From the cell containing the given text, extract its center point as [x, y] coordinate. 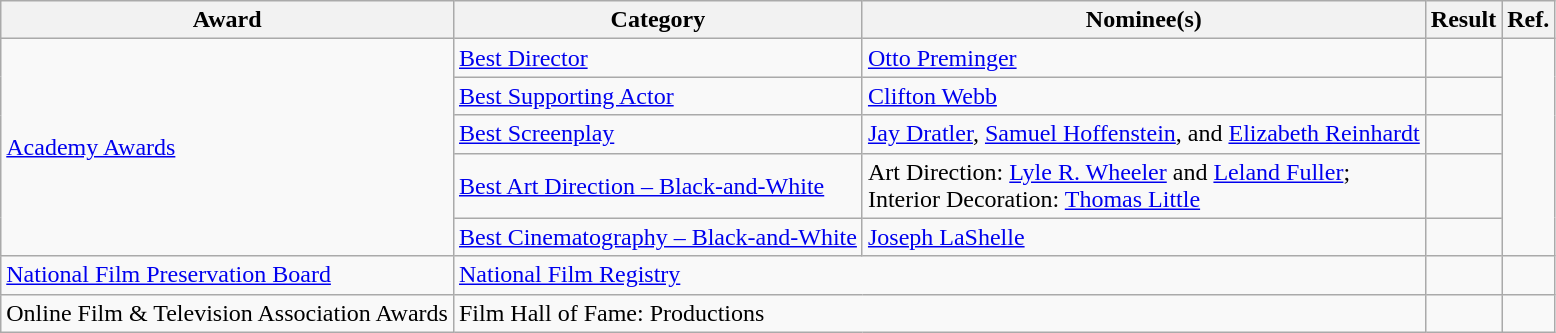
Award [228, 20]
Jay Dratler, Samuel Hoffenstein, and Elizabeth Reinhardt [1144, 134]
Best Art Direction – Black-and-White [658, 186]
Joseph LaShelle [1144, 237]
Otto Preminger [1144, 58]
Academy Awards [228, 148]
Best Supporting Actor [658, 96]
Ref. [1528, 20]
Category [658, 20]
Clifton Webb [1144, 96]
Best Screenplay [658, 134]
Best Cinematography – Black-and-White [658, 237]
National Film Preservation Board [228, 275]
Best Director [658, 58]
Art Direction: Lyle R. Wheeler and Leland Fuller; Interior Decoration: Thomas Little [1144, 186]
Result [1463, 20]
National Film Registry [939, 275]
Online Film & Television Association Awards [228, 313]
Film Hall of Fame: Productions [939, 313]
Nominee(s) [1144, 20]
